Find where the given text appears and provide that cell's center as [X, Y] coordinate. 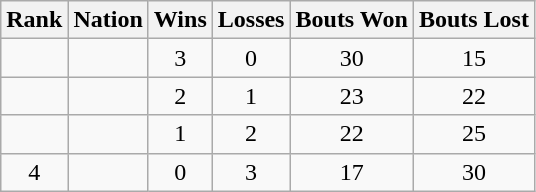
Bouts Lost [474, 20]
Nation [108, 20]
4 [34, 172]
Bouts Won [352, 20]
15 [474, 58]
Losses [251, 20]
25 [474, 134]
Wins [180, 20]
17 [352, 172]
23 [352, 96]
Rank [34, 20]
